Scan for the cell matching the given text and deliver its [X, Y] coordinate at center. 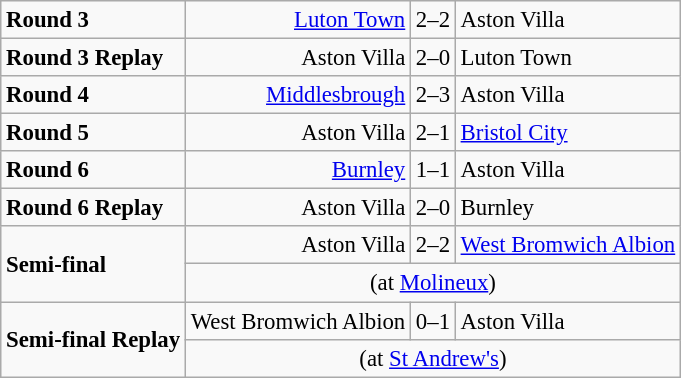
Round 3 Replay [94, 58]
Round 6 [94, 170]
Semi-final [94, 264]
Round 5 [94, 133]
Middlesbrough [298, 95]
Round 4 [94, 95]
Bristol City [568, 133]
(at Molineux) [432, 283]
0–1 [434, 321]
1–1 [434, 170]
2–3 [434, 95]
Semi-final Replay [94, 340]
Round 3 [94, 20]
(at St Andrew's) [432, 358]
2–1 [434, 133]
Round 6 Replay [94, 208]
